Determine the (x, y) coordinate at the center of the cell enclosing the given text.  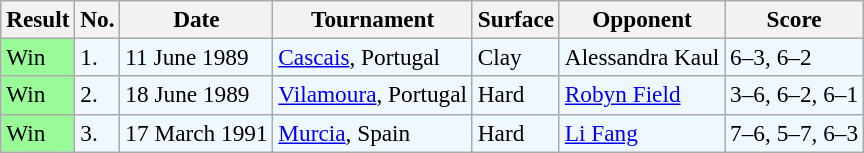
Li Fang (642, 133)
Murcia, Spain (372, 133)
Date (196, 19)
Alessandra Kaul (642, 57)
Opponent (642, 19)
Tournament (372, 19)
2. (98, 95)
Result (38, 19)
No. (98, 19)
11 June 1989 (196, 57)
3. (98, 133)
17 March 1991 (196, 133)
6–3, 6–2 (794, 57)
Score (794, 19)
Clay (516, 57)
Robyn Field (642, 95)
1. (98, 57)
Surface (516, 19)
Vilamoura, Portugal (372, 95)
3–6, 6–2, 6–1 (794, 95)
Cascais, Portugal (372, 57)
7–6, 5–7, 6–3 (794, 133)
18 June 1989 (196, 95)
